For the text-containing cell, return its midpoint in (X, Y) coordinate format. 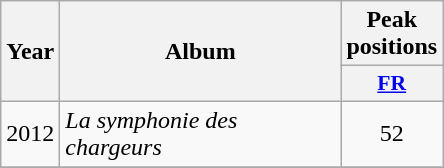
La symphonie des chargeurs (200, 134)
Peak positions (392, 34)
Album (200, 52)
FR (392, 84)
52 (392, 134)
Year (30, 52)
2012 (30, 134)
